Search for the cell housing the specified text and yield its [X, Y] center coordinate. 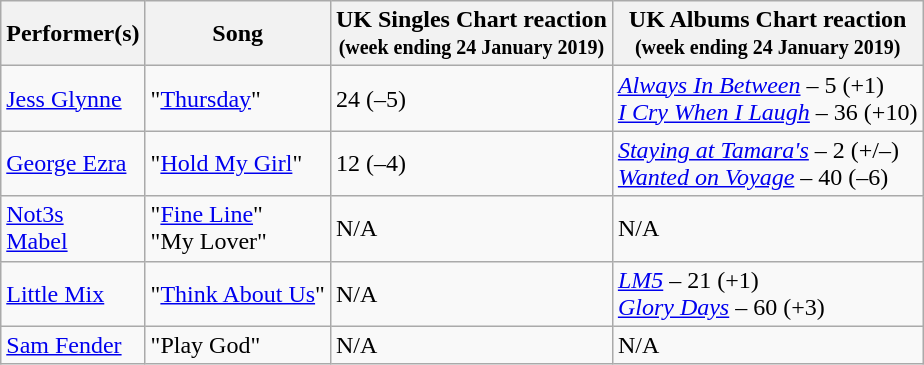
Performer(s) [73, 34]
Song [238, 34]
Little Mix [73, 294]
"Fine Line""My Lover" [238, 228]
George Ezra [73, 164]
"Thursday" [238, 98]
Staying at Tamara's – 2 (+/–)Wanted on Voyage – 40 (–6) [768, 164]
"Think About Us" [238, 294]
UK Albums Chart reaction(week ending 24 January 2019) [768, 34]
"Play God" [238, 345]
Not3sMabel [73, 228]
12 (–4) [471, 164]
"Hold My Girl" [238, 164]
Always In Between – 5 (+1)I Cry When I Laugh – 36 (+10) [768, 98]
Jess Glynne [73, 98]
LM5 – 21 (+1)Glory Days – 60 (+3) [768, 294]
Sam Fender [73, 345]
24 (–5) [471, 98]
UK Singles Chart reaction(week ending 24 January 2019) [471, 34]
